Capture the cell that displays the provided text and extract its (X, Y) central coordinate. 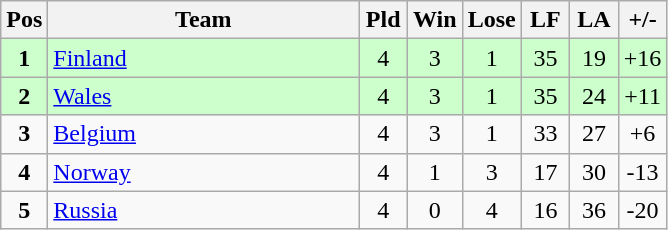
36 (594, 210)
Russia (204, 210)
19 (594, 58)
-13 (642, 172)
0 (434, 210)
Lose (492, 20)
Pos (24, 20)
Finland (204, 58)
30 (594, 172)
+6 (642, 134)
16 (546, 210)
+11 (642, 96)
2 (24, 96)
17 (546, 172)
Wales (204, 96)
-20 (642, 210)
Norway (204, 172)
+/- (642, 20)
+16 (642, 58)
27 (594, 134)
Belgium (204, 134)
24 (594, 96)
5 (24, 210)
Pld (384, 20)
LA (594, 20)
LF (546, 20)
Team (204, 20)
33 (546, 134)
Win (434, 20)
